Output the [x, y] coordinate of the center of the cell containing the given text.  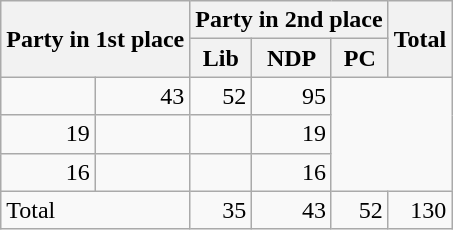
Party in 2nd place [289, 20]
35 [221, 210]
95 [292, 96]
NDP [292, 58]
Party in 1st place [96, 39]
130 [420, 210]
Lib [221, 58]
PC [360, 58]
